Return the (x, y) coordinate for the center point of the cell that contains the specified text.  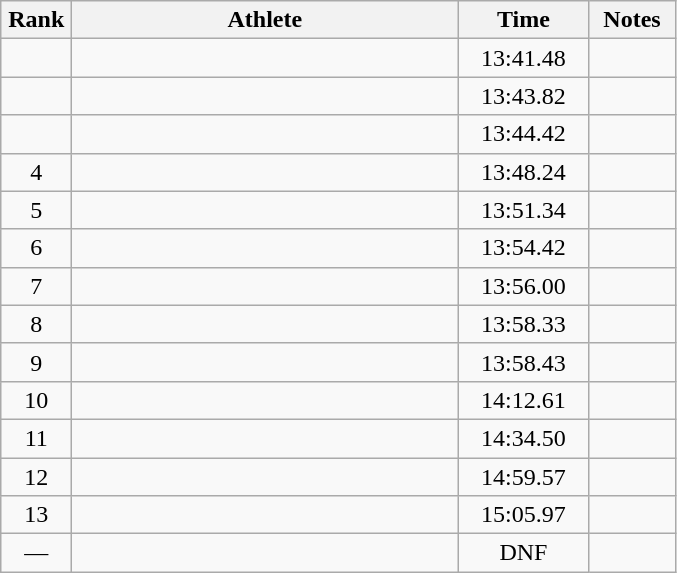
14:34.50 (524, 438)
13:54.42 (524, 248)
5 (36, 210)
13:51.34 (524, 210)
Time (524, 20)
Athlete (265, 20)
14:12.61 (524, 400)
10 (36, 400)
13:56.00 (524, 286)
6 (36, 248)
13:48.24 (524, 172)
4 (36, 172)
8 (36, 324)
14:59.57 (524, 477)
9 (36, 362)
13:41.48 (524, 58)
13:43.82 (524, 96)
15:05.97 (524, 515)
Notes (632, 20)
12 (36, 477)
13:58.33 (524, 324)
13 (36, 515)
7 (36, 286)
— (36, 553)
13:58.43 (524, 362)
13:44.42 (524, 134)
DNF (524, 553)
11 (36, 438)
Rank (36, 20)
